Capture the cell that displays the provided text and extract its [X, Y] central coordinate. 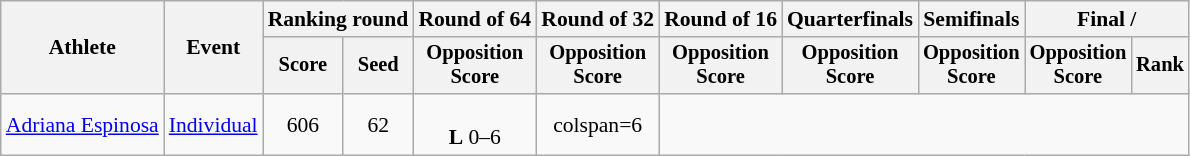
Round of 32 [598, 19]
Individual [214, 124]
Semifinals [972, 19]
Quarterfinals [850, 19]
Athlete [82, 48]
Rank [1160, 66]
Adriana Espinosa [82, 124]
Seed [378, 66]
colspan=6 [598, 124]
Ranking round [338, 19]
Final / [1107, 19]
Score [304, 66]
Round of 16 [720, 19]
606 [304, 124]
Event [214, 48]
L 0–6 [474, 124]
Round of 64 [474, 19]
62 [378, 124]
